Output the [x, y] coordinate of the center of the cell containing the given text.  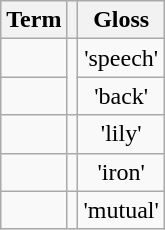
'speech' [121, 58]
'iron' [121, 172]
'back' [121, 96]
'mutual' [121, 210]
'lily' [121, 134]
Gloss [121, 20]
Term [34, 20]
